Determine the [x, y] coordinate at the center of the cell enclosing the given text.  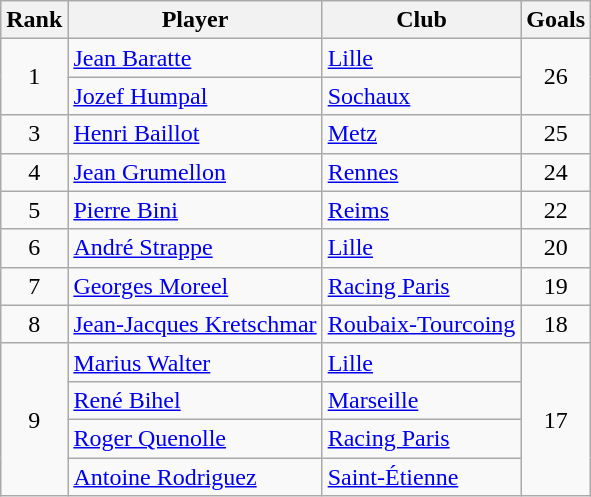
Marius Walter [195, 362]
Roger Quenolle [195, 438]
Henri Baillot [195, 134]
Jozef Humpal [195, 96]
René Bihel [195, 400]
Pierre Bini [195, 210]
Jean Grumellon [195, 172]
Georges Moreel [195, 286]
Saint-Étienne [422, 477]
24 [556, 172]
Jean Baratte [195, 58]
17 [556, 419]
Roubaix-Tourcoing [422, 324]
Rank [34, 20]
19 [556, 286]
3 [34, 134]
Sochaux [422, 96]
Antoine Rodriguez [195, 477]
26 [556, 77]
Rennes [422, 172]
1 [34, 77]
18 [556, 324]
André Strappe [195, 248]
4 [34, 172]
6 [34, 248]
5 [34, 210]
8 [34, 324]
Club [422, 20]
7 [34, 286]
20 [556, 248]
Jean-Jacques Kretschmar [195, 324]
22 [556, 210]
Player [195, 20]
Reims [422, 210]
Metz [422, 134]
25 [556, 134]
9 [34, 419]
Goals [556, 20]
Marseille [422, 400]
